Locate the cell with the specified text and output its [X, Y] center coordinate. 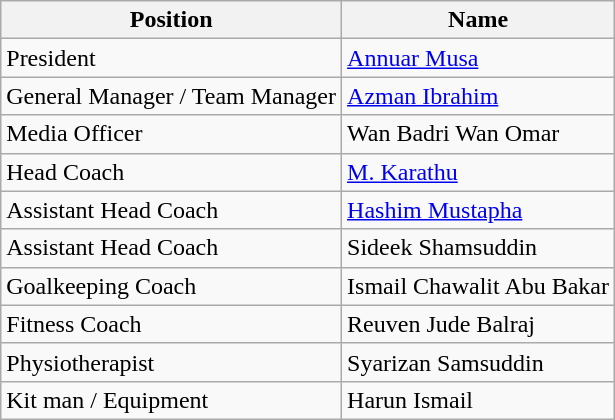
Hashim Mustapha [478, 210]
M. Karathu [478, 172]
Position [172, 20]
Physiotherapist [172, 362]
Kit man / Equipment [172, 400]
Annuar Musa [478, 58]
Media Officer [172, 134]
Harun Ismail [478, 400]
President [172, 58]
Wan Badri Wan Omar [478, 134]
Sideek Shamsuddin [478, 248]
Goalkeeping Coach [172, 286]
Syarizan Samsuddin [478, 362]
Azman Ibrahim [478, 96]
Ismail Chawalit Abu Bakar [478, 286]
General Manager / Team Manager [172, 96]
Fitness Coach [172, 324]
Reuven Jude Balraj [478, 324]
Name [478, 20]
Head Coach [172, 172]
